Determine the [x, y] coordinate at the center of the cell enclosing the given text.  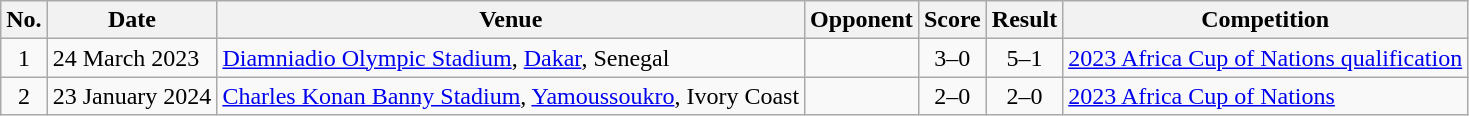
Competition [1266, 20]
2023 Africa Cup of Nations qualification [1266, 58]
5–1 [1024, 58]
Diamniadio Olympic Stadium, Dakar, Senegal [511, 58]
23 January 2024 [132, 96]
No. [24, 20]
1 [24, 58]
2023 Africa Cup of Nations [1266, 96]
Venue [511, 20]
2 [24, 96]
3–0 [952, 58]
Score [952, 20]
24 March 2023 [132, 58]
Opponent [862, 20]
Result [1024, 20]
Date [132, 20]
Charles Konan Banny Stadium, Yamoussoukro, Ivory Coast [511, 96]
